Provide the [x, y] coordinate of the cell's center where the given text is located.  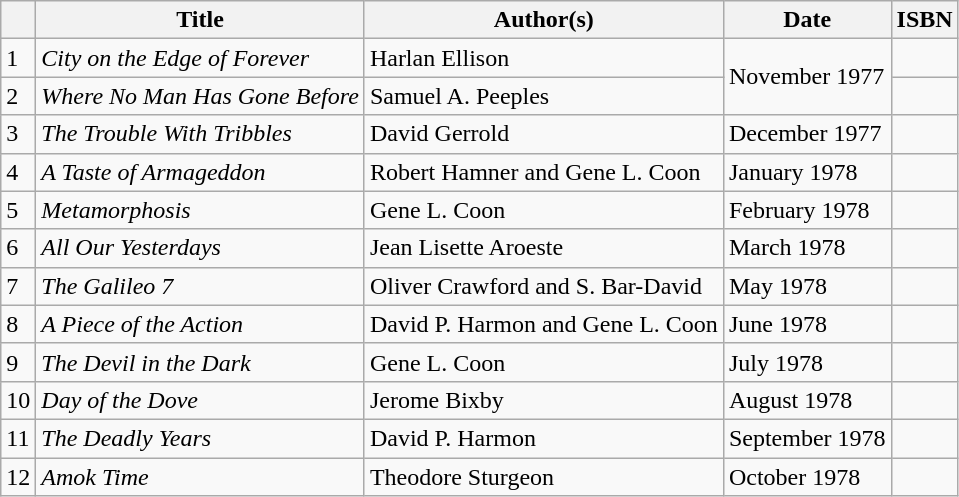
October 1978 [807, 477]
A Piece of the Action [200, 324]
All Our Yesterdays [200, 248]
Jerome Bixby [544, 400]
8 [18, 324]
August 1978 [807, 400]
Oliver Crawford and S. Bar-David [544, 286]
Jean Lisette Aroeste [544, 248]
December 1977 [807, 134]
Author(s) [544, 20]
4 [18, 172]
Day of the Dove [200, 400]
The Trouble With Tribbles [200, 134]
Robert Hamner and Gene L. Coon [544, 172]
September 1978 [807, 438]
5 [18, 210]
Title [200, 20]
6 [18, 248]
David P. Harmon and Gene L. Coon [544, 324]
City on the Edge of Forever [200, 58]
Date [807, 20]
March 1978 [807, 248]
May 1978 [807, 286]
The Devil in the Dark [200, 362]
12 [18, 477]
ISBN [924, 20]
David P. Harmon [544, 438]
Where No Man Has Gone Before [200, 96]
Harlan Ellison [544, 58]
1 [18, 58]
Theodore Sturgeon [544, 477]
10 [18, 400]
The Galileo 7 [200, 286]
3 [18, 134]
Amok Time [200, 477]
The Deadly Years [200, 438]
David Gerrold [544, 134]
Samuel A. Peeples [544, 96]
November 1977 [807, 77]
July 1978 [807, 362]
2 [18, 96]
9 [18, 362]
June 1978 [807, 324]
11 [18, 438]
A Taste of Armageddon [200, 172]
Metamorphosis [200, 210]
February 1978 [807, 210]
7 [18, 286]
January 1978 [807, 172]
